For the text-containing cell, return its midpoint in (x, y) coordinate format. 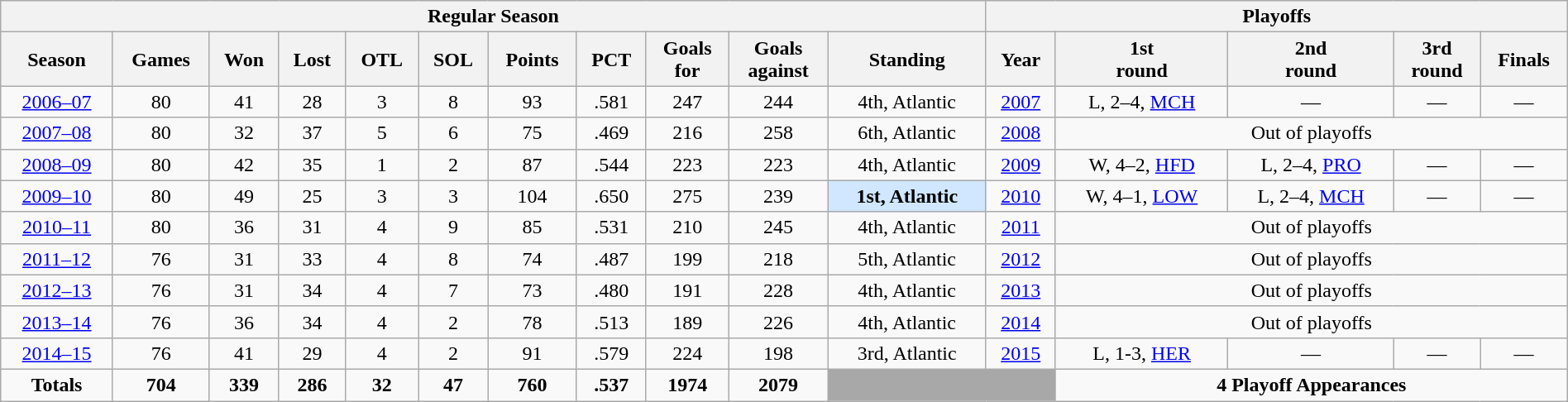
35 (312, 165)
2011 (1021, 227)
9 (453, 227)
.531 (611, 227)
Finals (1523, 60)
2008–09 (57, 165)
2007 (1021, 102)
85 (533, 227)
226 (778, 322)
5 (382, 133)
239 (778, 196)
.469 (611, 133)
W, 4–2, HFD (1141, 165)
7 (453, 290)
W, 4–1, LOW (1141, 196)
SOL (453, 60)
OTL (382, 60)
29 (312, 353)
Games (160, 60)
191 (686, 290)
199 (686, 259)
760 (533, 385)
2079 (778, 385)
Year (1021, 60)
Season (57, 60)
2013 (1021, 290)
28 (312, 102)
33 (312, 259)
Playoffs (1277, 17)
3rd, Atlantic (906, 353)
2012–13 (57, 290)
2009 (1021, 165)
228 (778, 290)
Won (244, 60)
Regular Season (493, 17)
Points (533, 60)
5th, Atlantic (906, 259)
49 (244, 196)
2010–11 (57, 227)
1 (382, 165)
2013–14 (57, 322)
2010 (1021, 196)
224 (686, 353)
247 (686, 102)
Standing (906, 60)
Totals (57, 385)
275 (686, 196)
198 (778, 353)
3rdround (1437, 60)
2ndround (1311, 60)
L, 1-3, HER (1141, 353)
87 (533, 165)
.581 (611, 102)
2011–12 (57, 259)
93 (533, 102)
339 (244, 385)
Goalsfor (686, 60)
75 (533, 133)
2012 (1021, 259)
.513 (611, 322)
244 (778, 102)
42 (244, 165)
25 (312, 196)
73 (533, 290)
.537 (611, 385)
189 (686, 322)
218 (778, 259)
6th, Atlantic (906, 133)
.480 (611, 290)
704 (160, 385)
PCT (611, 60)
74 (533, 259)
2014–15 (57, 353)
1stround (1141, 60)
2006–07 (57, 102)
91 (533, 353)
2014 (1021, 322)
2015 (1021, 353)
2008 (1021, 133)
L, 2–4, PRO (1311, 165)
37 (312, 133)
2007–08 (57, 133)
47 (453, 385)
245 (778, 227)
Goalsagainst (778, 60)
258 (778, 133)
2009–10 (57, 196)
1st, Atlantic (906, 196)
216 (686, 133)
104 (533, 196)
.650 (611, 196)
286 (312, 385)
.579 (611, 353)
4 Playoff Appearances (1312, 385)
Lost (312, 60)
78 (533, 322)
6 (453, 133)
1974 (686, 385)
.487 (611, 259)
.544 (611, 165)
210 (686, 227)
